Provide the (X, Y) coordinate of the cell's center where the given text is located.  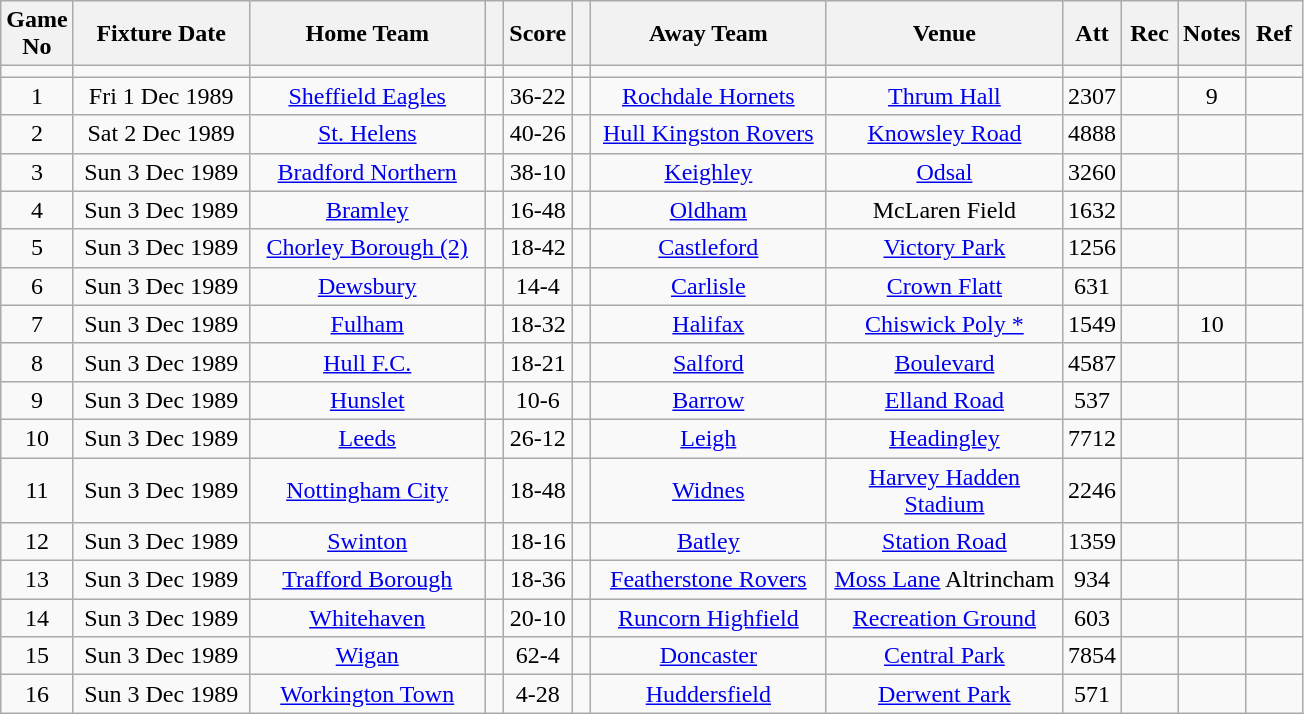
5 (37, 248)
Headingley (944, 438)
Nottingham City (367, 490)
1256 (1092, 248)
4 (37, 210)
Oldham (708, 210)
18-36 (538, 580)
Hull F.C. (367, 362)
38-10 (538, 172)
1632 (1092, 210)
Victory Park (944, 248)
Keighley (708, 172)
7854 (1092, 656)
Att (1092, 34)
537 (1092, 400)
Hunslet (367, 400)
Wigan (367, 656)
20-10 (538, 618)
Sheffield Eagles (367, 96)
4-28 (538, 694)
St. Helens (367, 134)
Trafford Borough (367, 580)
Sat 2 Dec 1989 (161, 134)
14-4 (538, 286)
Chiswick Poly * (944, 324)
Whitehaven (367, 618)
18-48 (538, 490)
Leeds (367, 438)
1549 (1092, 324)
Harvey Hadden Stadium (944, 490)
4587 (1092, 362)
Rochdale Hornets (708, 96)
18-32 (538, 324)
934 (1092, 580)
Fulham (367, 324)
Bradford Northern (367, 172)
Rec (1150, 34)
15 (37, 656)
13 (37, 580)
14 (37, 618)
Widnes (708, 490)
Away Team (708, 34)
Halifax (708, 324)
Game No (37, 34)
603 (1092, 618)
Score (538, 34)
Chorley Borough (2) (367, 248)
Runcorn Highfield (708, 618)
Thrum Hall (944, 96)
Recreation Ground (944, 618)
16-48 (538, 210)
Swinton (367, 542)
1 (37, 96)
36-22 (538, 96)
Doncaster (708, 656)
18-16 (538, 542)
8 (37, 362)
Featherstone Rovers (708, 580)
18-21 (538, 362)
Boulevard (944, 362)
1359 (1092, 542)
10-6 (538, 400)
Derwent Park (944, 694)
26-12 (538, 438)
Dewsbury (367, 286)
Bramley (367, 210)
Carlisle (708, 286)
2307 (1092, 96)
Huddersfield (708, 694)
Barrow (708, 400)
3 (37, 172)
40-26 (538, 134)
Station Road (944, 542)
12 (37, 542)
571 (1092, 694)
Ref (1274, 34)
2 (37, 134)
Leigh (708, 438)
Salford (708, 362)
3260 (1092, 172)
16 (37, 694)
Home Team (367, 34)
Workington Town (367, 694)
Batley (708, 542)
Central Park (944, 656)
Castleford (708, 248)
62-4 (538, 656)
4888 (1092, 134)
11 (37, 490)
Odsal (944, 172)
Venue (944, 34)
18-42 (538, 248)
7 (37, 324)
Notes (1212, 34)
McLaren Field (944, 210)
2246 (1092, 490)
Moss Lane Altrincham (944, 580)
Elland Road (944, 400)
6 (37, 286)
631 (1092, 286)
Fixture Date (161, 34)
Fri 1 Dec 1989 (161, 96)
Crown Flatt (944, 286)
7712 (1092, 438)
Hull Kingston Rovers (708, 134)
Knowsley Road (944, 134)
